From the cell containing the given text, extract its center point as [x, y] coordinate. 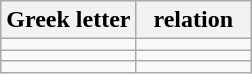
Greek letter [68, 20]
relation [194, 20]
